Find where the given text appears and provide that cell's center as [x, y] coordinate. 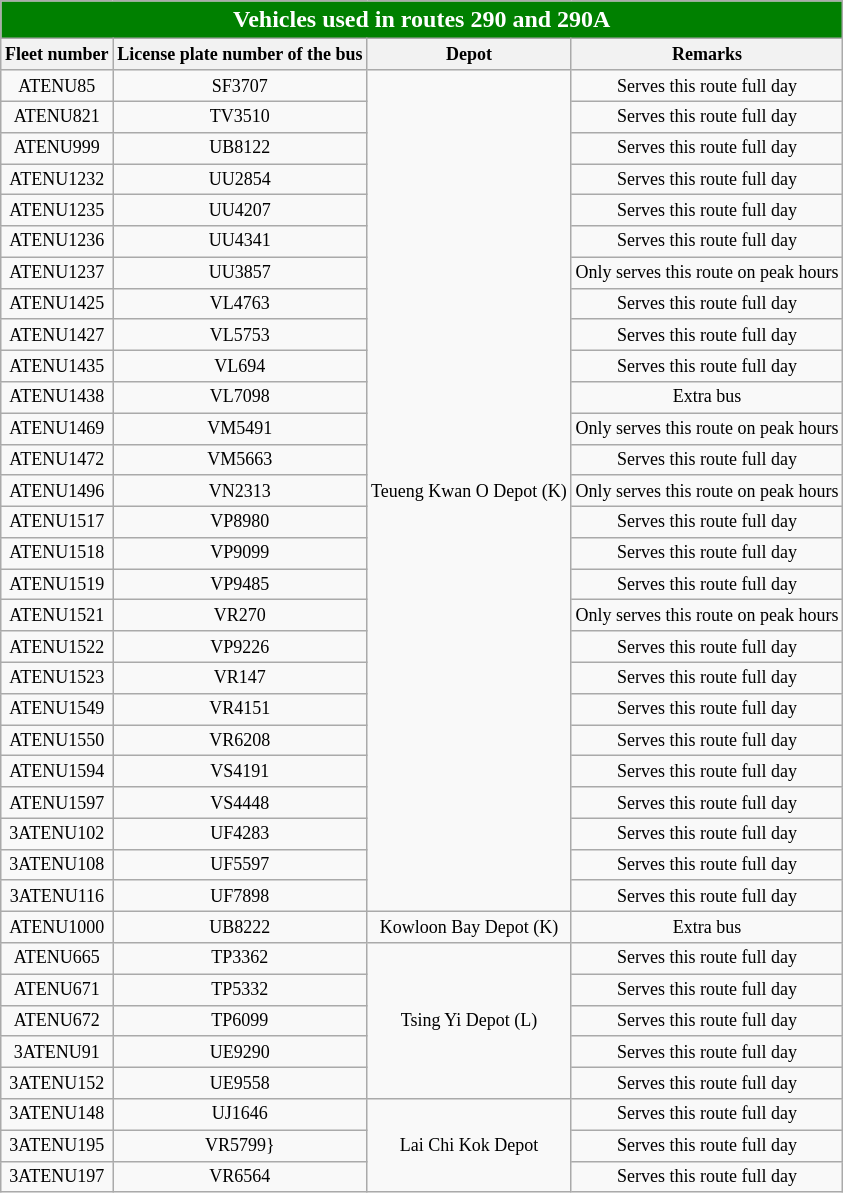
ATENU1000 [57, 928]
VM5663 [240, 460]
3ATENU116 [57, 896]
Fleet number [57, 54]
Kowloon Bay Depot (K) [469, 928]
3ATENU102 [57, 834]
3ATENU152 [57, 1082]
UB8122 [240, 148]
ATENU1435 [57, 366]
UF5597 [240, 864]
ATENU1550 [57, 740]
VL694 [240, 366]
ATENU999 [57, 148]
UE9290 [240, 1052]
VM5491 [240, 428]
TP3362 [240, 958]
ATENU1517 [57, 522]
VP8980 [240, 522]
ATENU1236 [57, 242]
UB8222 [240, 928]
ATENU1472 [57, 460]
License plate number of the bus [240, 54]
ATENU1237 [57, 272]
UF7898 [240, 896]
UU4341 [240, 242]
UF4283 [240, 834]
ATENU1232 [57, 180]
VR270 [240, 616]
VR6208 [240, 740]
ATENU1522 [57, 646]
ATENU1523 [57, 678]
ATENU1469 [57, 428]
Depot [469, 54]
VL7098 [240, 398]
ATENU1521 [57, 616]
3ATENU195 [57, 1146]
ATENU1235 [57, 210]
ATENU85 [57, 86]
VL4763 [240, 304]
3ATENU108 [57, 864]
Lai Chi Kok Depot [469, 1146]
ATENU821 [57, 116]
3ATENU148 [57, 1114]
UU2854 [240, 180]
VP9099 [240, 554]
ATENU1594 [57, 772]
Tsing Yi Depot (L) [469, 1021]
ATENU672 [57, 1020]
ATENU665 [57, 958]
TP5332 [240, 990]
VP9485 [240, 584]
TP6099 [240, 1020]
ATENU1518 [57, 554]
ATENU1425 [57, 304]
VR4151 [240, 708]
UE9558 [240, 1082]
VP9226 [240, 646]
VL5753 [240, 334]
ATENU1519 [57, 584]
3ATENU197 [57, 1176]
Remarks [707, 54]
VS4191 [240, 772]
UJ1646 [240, 1114]
VR5799} [240, 1146]
TV3510 [240, 116]
Teueng Kwan O Depot (K) [469, 491]
VN2313 [240, 490]
UU3857 [240, 272]
ATENU1549 [57, 708]
VS4448 [240, 802]
VR147 [240, 678]
SF3707 [240, 86]
3ATENU91 [57, 1052]
ATENU1427 [57, 334]
ATENU671 [57, 990]
Vehicles used in routes 290 and 290A [422, 20]
ATENU1496 [57, 490]
ATENU1597 [57, 802]
ATENU1438 [57, 398]
VR6564 [240, 1176]
UU4207 [240, 210]
